Capture the cell that displays the provided text and extract its (X, Y) central coordinate. 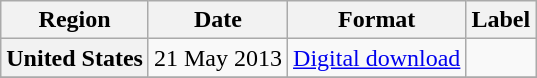
21 May 2013 (218, 58)
United States (75, 58)
Format (377, 20)
Label (501, 20)
Region (75, 20)
Digital download (377, 58)
Date (218, 20)
